Scan for the cell matching the given text and deliver its [X, Y] coordinate at center. 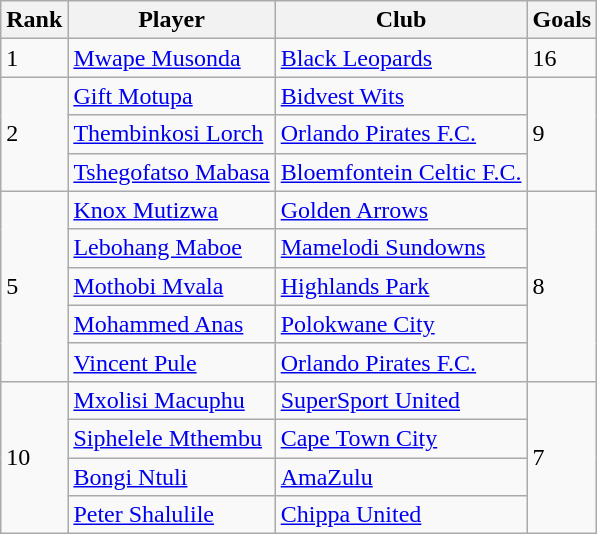
Player [172, 20]
9 [562, 134]
Bloemfontein Celtic F.C. [401, 172]
Highlands Park [401, 286]
Mwape Musonda [172, 58]
Bongi Ntuli [172, 477]
Tshegofatso Mabasa [172, 172]
Mxolisi Macuphu [172, 400]
8 [562, 286]
Gift Motupa [172, 96]
Chippa United [401, 515]
Cape Town City [401, 438]
SuperSport United [401, 400]
Black Leopards [401, 58]
Polokwane City [401, 324]
Bidvest Wits [401, 96]
2 [34, 134]
7 [562, 457]
Vincent Pule [172, 362]
Mothobi Mvala [172, 286]
10 [34, 457]
Thembinkosi Lorch [172, 134]
Siphelele Mthembu [172, 438]
Peter Shalulile [172, 515]
Golden Arrows [401, 210]
16 [562, 58]
AmaZulu [401, 477]
Knox Mutizwa [172, 210]
1 [34, 58]
Mohammed Anas [172, 324]
Mamelodi Sundowns [401, 248]
Lebohang Maboe [172, 248]
Goals [562, 20]
Rank [34, 20]
Club [401, 20]
5 [34, 286]
